From the cell containing the given text, extract its center point as (x, y) coordinate. 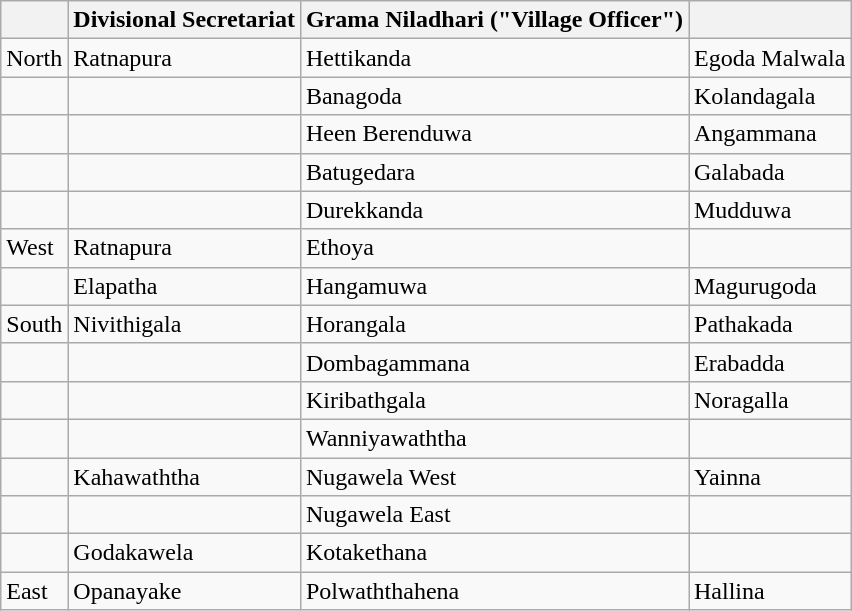
Nugawela West (494, 477)
East (34, 591)
Grama Niladhari ("Village Officer") (494, 20)
Elapatha (184, 286)
Ethoya (494, 248)
Opanayake (184, 591)
Mudduwa (769, 210)
Banagoda (494, 96)
Kotakethana (494, 553)
Yainna (769, 477)
South (34, 324)
Hallina (769, 591)
Heen Berenduwa (494, 134)
Polwaththahena (494, 591)
Angammana (769, 134)
Durekkanda (494, 210)
Divisional Secretariat (184, 20)
Wanniyawaththa (494, 438)
Noragalla (769, 400)
North (34, 58)
Kolandagala (769, 96)
Kahawaththa (184, 477)
Hangamuwa (494, 286)
Hettikanda (494, 58)
Horangala (494, 324)
Pathakada (769, 324)
Godakawela (184, 553)
Egoda Malwala (769, 58)
Galabada (769, 172)
Erabadda (769, 362)
Magurugoda (769, 286)
Nivithigala (184, 324)
Batugedara (494, 172)
Dombagammana (494, 362)
Kiribathgala (494, 400)
West (34, 248)
Nugawela East (494, 515)
